Locate the cell with the specified text and output its (X, Y) center coordinate. 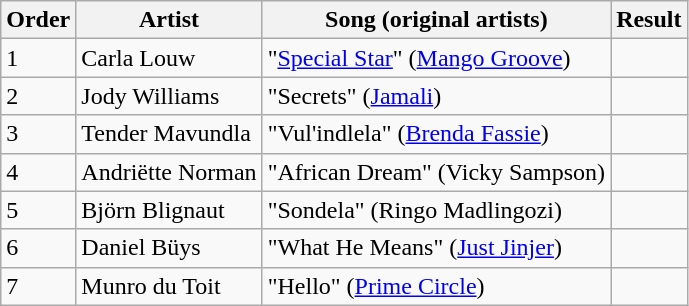
"Hello" (Prime Circle) (436, 286)
Order (38, 20)
"What He Means" (Just Jinjer) (436, 248)
"Special Star" (Mango Groove) (436, 58)
Carla Louw (169, 58)
Tender Mavundla (169, 134)
6 (38, 248)
7 (38, 286)
1 (38, 58)
"African Dream" (Vicky Sampson) (436, 172)
"Secrets" (Jamali) (436, 96)
Björn Blignaut (169, 210)
Daniel Büys (169, 248)
Jody Williams (169, 96)
3 (38, 134)
5 (38, 210)
"Sondela" (Ringo Madlingozi) (436, 210)
"Vul'indlela" (Brenda Fassie) (436, 134)
2 (38, 96)
Munro du Toit (169, 286)
Result (649, 20)
Song (original artists) (436, 20)
Andriëtte Norman (169, 172)
4 (38, 172)
Artist (169, 20)
